Find where the given text appears and provide that cell's center as (X, Y) coordinate. 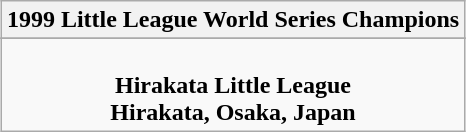
Hirakata Little LeagueHirakata, Osaka, Japan (232, 85)
1999 Little League World Series Champions (232, 20)
